Extract the (x, y) coordinate from the center of the cell holding the provided text.  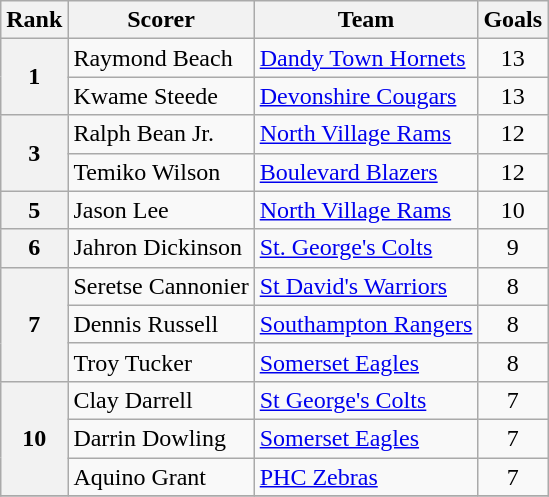
Aquino Grant (161, 477)
Ralph Bean Jr. (161, 134)
PHC Zebras (366, 477)
St George's Colts (366, 400)
Dennis Russell (161, 324)
Jason Lee (161, 210)
Scorer (161, 20)
Darrin Dowling (161, 438)
3 (34, 153)
Kwame Steede (161, 96)
Clay Darrell (161, 400)
Jahron Dickinson (161, 248)
1 (34, 77)
Southampton Rangers (366, 324)
Rank (34, 20)
Raymond Beach (161, 58)
Devonshire Cougars (366, 96)
Team (366, 20)
5 (34, 210)
St David's Warriors (366, 286)
Dandy Town Hornets (366, 58)
6 (34, 248)
St. George's Colts (366, 248)
9 (513, 248)
Temiko Wilson (161, 172)
Boulevard Blazers (366, 172)
Goals (513, 20)
Seretse Cannonier (161, 286)
Troy Tucker (161, 362)
